Determine the [X, Y] coordinate at the center of the cell enclosing the given text.  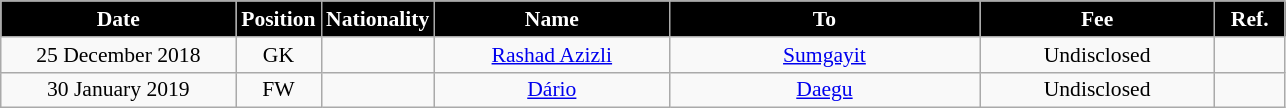
Nationality [378, 19]
GK [278, 55]
25 December 2018 [118, 55]
Date [118, 19]
Dário [552, 90]
Fee [1098, 19]
Sumgayit [824, 55]
To [824, 19]
Rashad Azizli [552, 55]
30 January 2019 [118, 90]
Position [278, 19]
Ref. [1250, 19]
FW [278, 90]
Daegu [824, 90]
Name [552, 19]
